Capture the cell that displays the provided text and extract its [X, Y] central coordinate. 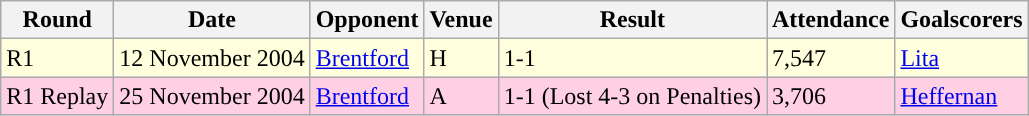
1-1 (Lost 4-3 on Penalties) [632, 96]
Heffernan [962, 96]
1-1 [632, 58]
7,547 [830, 58]
R1 [58, 58]
Opponent [367, 20]
H [461, 58]
Round [58, 20]
Venue [461, 20]
Date [212, 20]
25 November 2004 [212, 96]
12 November 2004 [212, 58]
3,706 [830, 96]
Lita [962, 58]
Result [632, 20]
Attendance [830, 20]
R1 Replay [58, 96]
Goalscorers [962, 20]
A [461, 96]
